Scan for the cell matching the given text and deliver its (x, y) coordinate at center. 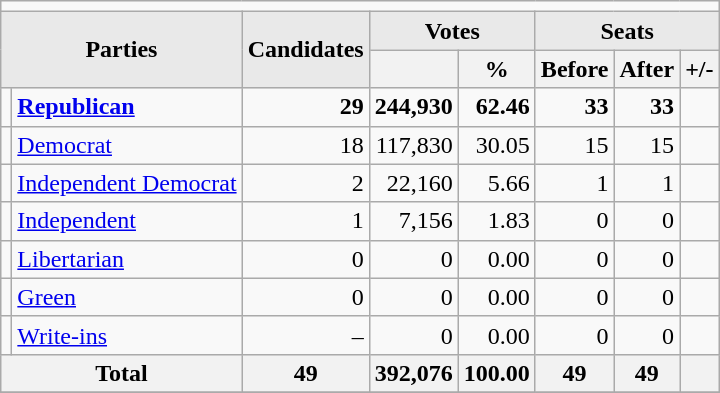
18 (306, 145)
Candidates (306, 50)
After (647, 69)
Seats (627, 31)
Before (574, 69)
1.83 (496, 221)
29 (306, 107)
Write-ins (127, 335)
5.66 (496, 183)
Democrat (127, 145)
30.05 (496, 145)
+/- (700, 69)
% (496, 69)
Green (127, 297)
2 (306, 183)
– (306, 335)
244,930 (414, 107)
Republican (127, 107)
117,830 (414, 145)
Votes (452, 31)
392,076 (414, 373)
62.46 (496, 107)
Total (122, 373)
Independent (127, 221)
22,160 (414, 183)
100.00 (496, 373)
7,156 (414, 221)
Libertarian (127, 259)
Independent Democrat (127, 183)
Parties (122, 50)
